Provide the [X, Y] coordinate of the cell's center where the given text is located.  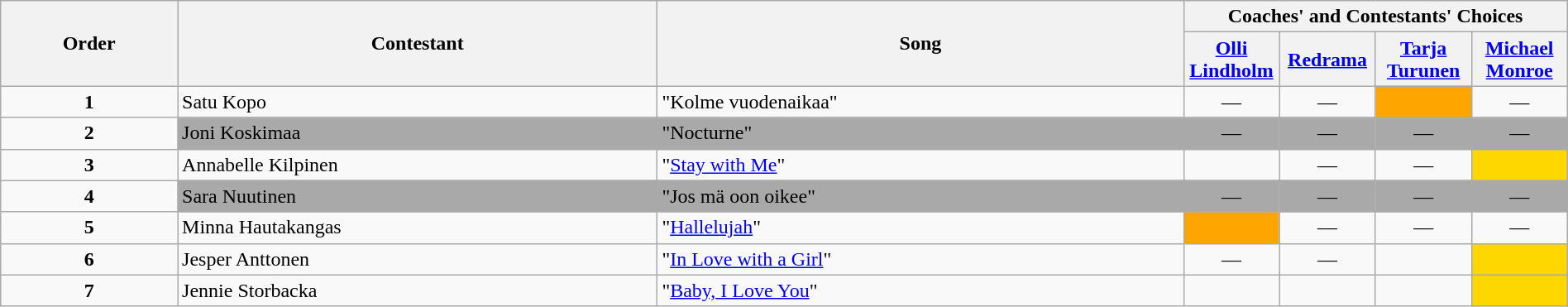
"Nocturne" [920, 133]
Minna Hautakangas [418, 228]
Contestant [418, 43]
Song [920, 43]
Sara Nuutinen [418, 196]
7 [89, 290]
6 [89, 259]
"Stay with Me" [920, 165]
Coaches' and Contestants' Choices [1375, 17]
Michael Monroe [1519, 60]
"Baby, I Love You" [920, 290]
2 [89, 133]
1 [89, 102]
Order [89, 43]
Annabelle Kilpinen [418, 165]
4 [89, 196]
Satu Kopo [418, 102]
"Hallelujah" [920, 228]
"Jos mä oon oikee" [920, 196]
Jesper Anttonen [418, 259]
3 [89, 165]
Joni Koskimaa [418, 133]
Jennie Storbacka [418, 290]
5 [89, 228]
"Kolme vuodenaikaa" [920, 102]
Redrama [1327, 60]
Tarja Turunen [1423, 60]
"In Love with a Girl" [920, 259]
Olli Lindholm [1231, 60]
